From the cell containing the given text, extract its center point as (X, Y) coordinate. 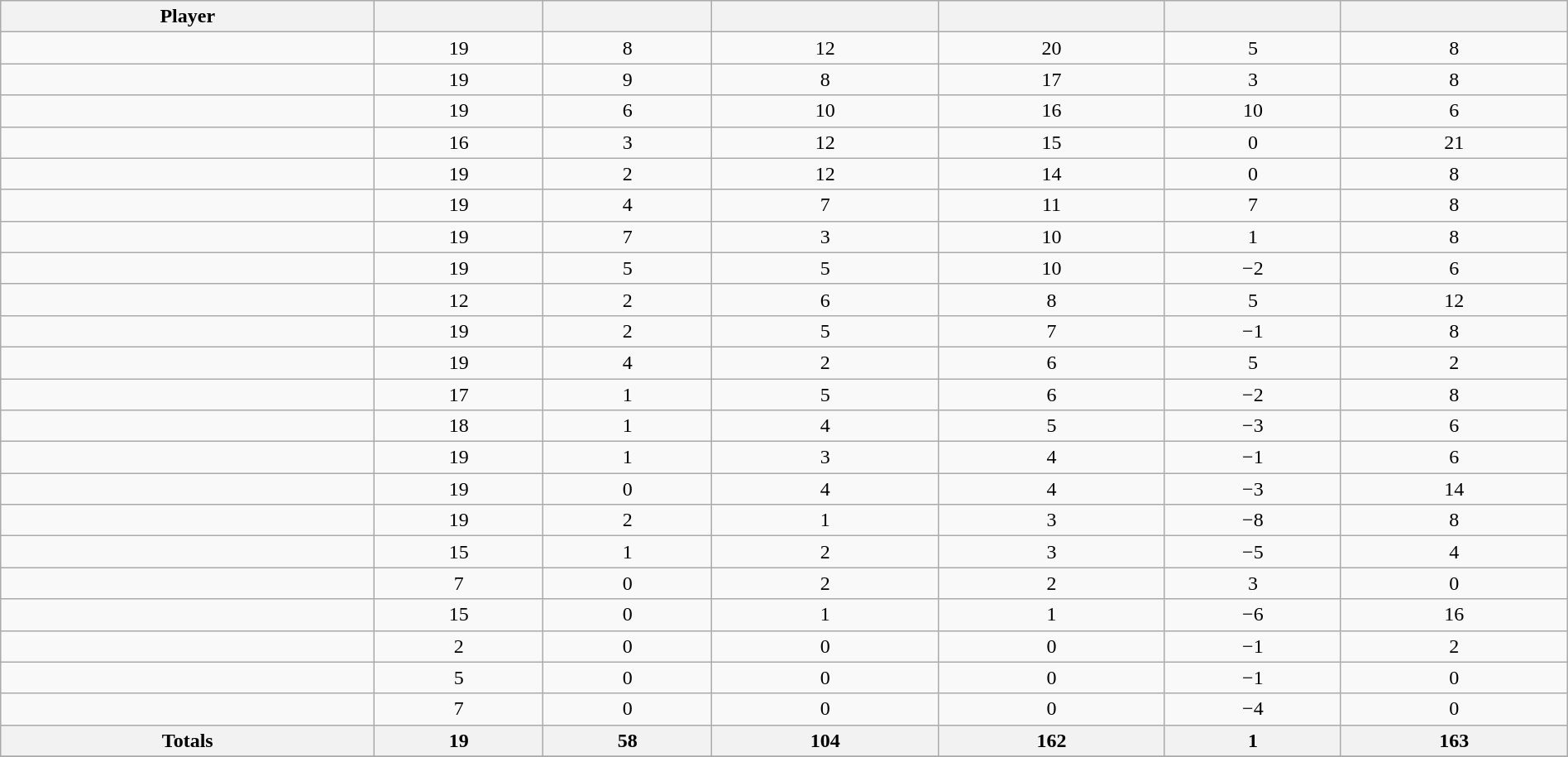
20 (1052, 48)
Player (188, 17)
Totals (188, 740)
11 (1052, 205)
21 (1454, 142)
−5 (1252, 552)
18 (459, 426)
−4 (1252, 709)
104 (825, 740)
58 (628, 740)
163 (1454, 740)
162 (1052, 740)
−8 (1252, 520)
−6 (1252, 615)
9 (628, 79)
